For the text-containing cell, return its midpoint in [x, y] coordinate format. 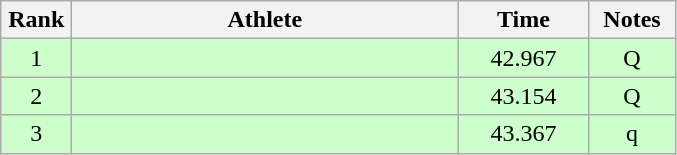
1 [36, 58]
Notes [632, 20]
2 [36, 96]
3 [36, 134]
Time [524, 20]
42.967 [524, 58]
q [632, 134]
Athlete [265, 20]
Rank [36, 20]
43.154 [524, 96]
43.367 [524, 134]
